Extract the [X, Y] coordinate from the center of the cell holding the provided text.  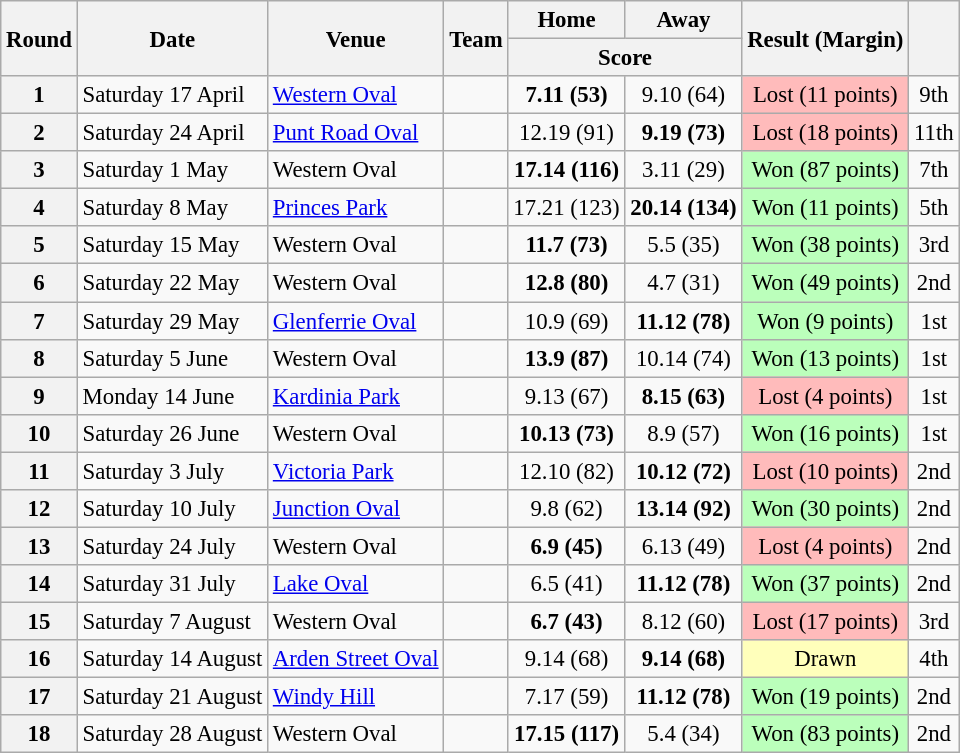
Saturday 17 April [172, 95]
9.19 (73) [684, 133]
Won (11 points) [826, 208]
Result (Margin) [826, 38]
Won (19 points) [826, 697]
Saturday 31 July [172, 584]
12.19 (91) [566, 133]
14 [39, 584]
Victoria Park [356, 471]
Date [172, 38]
Saturday 3 July [172, 471]
Monday 14 June [172, 396]
9.13 (67) [566, 396]
6.9 (45) [566, 546]
2 [39, 133]
17.21 (123) [566, 208]
Won (87 points) [826, 170]
18 [39, 734]
Won (13 points) [826, 358]
6.5 (41) [566, 584]
9th [934, 95]
5th [934, 208]
Arden Street Oval [356, 659]
Won (16 points) [826, 433]
10 [39, 433]
Saturday 28 August [172, 734]
Saturday 15 May [172, 245]
Saturday 1 May [172, 170]
Team [476, 38]
4 [39, 208]
10.12 (72) [684, 471]
Won (37 points) [826, 584]
5 [39, 245]
Home [566, 20]
17.15 (117) [566, 734]
Lost (10 points) [826, 471]
Saturday 8 May [172, 208]
9.8 (62) [566, 509]
Punt Road Oval [356, 133]
12.8 (80) [566, 283]
11 [39, 471]
Glenferrie Oval [356, 321]
Saturday 24 July [172, 546]
Lost (17 points) [826, 621]
Saturday 26 June [172, 433]
Lake Oval [356, 584]
12 [39, 509]
Saturday 21 August [172, 697]
Won (83 points) [826, 734]
3.11 (29) [684, 170]
11th [934, 133]
8.9 (57) [684, 433]
5.5 (35) [684, 245]
Away [684, 20]
16 [39, 659]
6.13 (49) [684, 546]
10.14 (74) [684, 358]
Saturday 22 May [172, 283]
Junction Oval [356, 509]
3 [39, 170]
11.7 (73) [566, 245]
Saturday 14 August [172, 659]
Saturday 24 April [172, 133]
Saturday 10 July [172, 509]
Lost (11 points) [826, 95]
7th [934, 170]
10.9 (69) [566, 321]
17.14 (116) [566, 170]
7.11 (53) [566, 95]
Won (9 points) [826, 321]
8 [39, 358]
7.17 (59) [566, 697]
13.9 (87) [566, 358]
15 [39, 621]
1 [39, 95]
Princes Park [356, 208]
4th [934, 659]
Won (30 points) [826, 509]
Round [39, 38]
Score [625, 58]
12.10 (82) [566, 471]
4.7 (31) [684, 283]
Lost (18 points) [826, 133]
17 [39, 697]
Saturday 29 May [172, 321]
20.14 (134) [684, 208]
Venue [356, 38]
Saturday 7 August [172, 621]
Saturday 5 June [172, 358]
Won (49 points) [826, 283]
9 [39, 396]
Windy Hill [356, 697]
6.7 (43) [566, 621]
Won (38 points) [826, 245]
8.15 (63) [684, 396]
5.4 (34) [684, 734]
6 [39, 283]
Kardinia Park [356, 396]
Drawn [826, 659]
10.13 (73) [566, 433]
13 [39, 546]
9.10 (64) [684, 95]
13.14 (92) [684, 509]
7 [39, 321]
8.12 (60) [684, 621]
